Identify which cell holds the provided text, then report its (x, y) central coordinate. 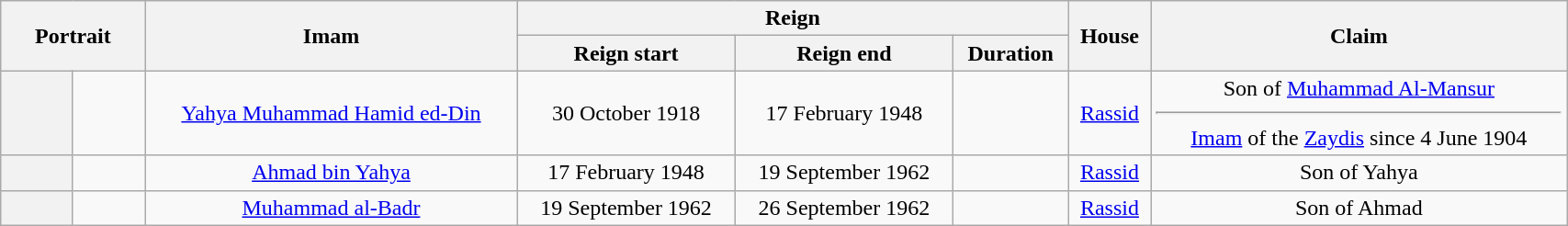
30 October 1918 (626, 113)
Reign (793, 18)
Son of Muhammad Al-Mansur Imam of the Zaydis since 4 June 1904 (1359, 113)
Muhammad al-Badr (331, 208)
26 September 1962 (843, 208)
House (1110, 36)
Portrait (73, 36)
Claim (1359, 36)
Reign start (626, 53)
Son of Ahmad (1359, 208)
Imam (331, 36)
Yahya Muhammad Hamid ed-Din (331, 113)
Reign end (843, 53)
Son of Yahya (1359, 173)
Ahmad bin Yahya (331, 173)
Duration (1010, 53)
